Capture the cell that displays the provided text and extract its (X, Y) central coordinate. 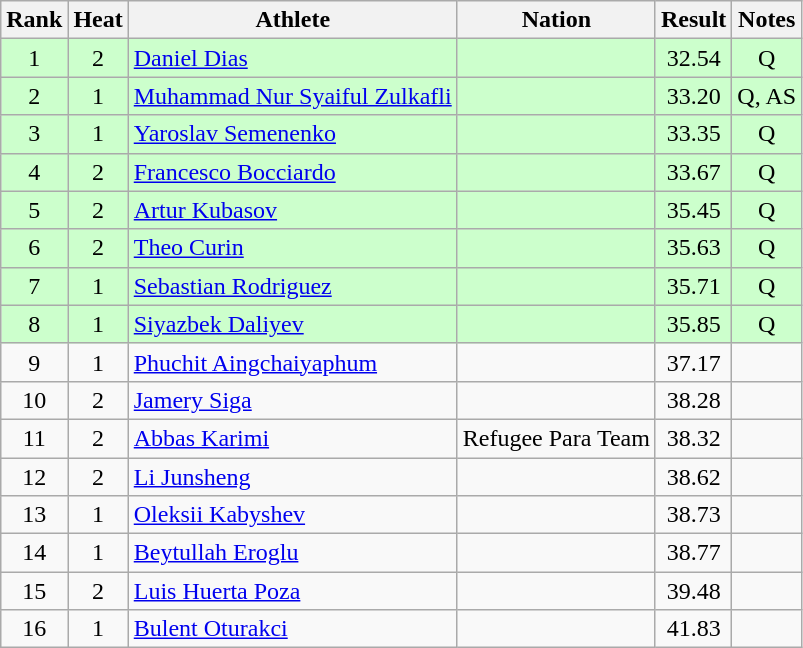
Athlete (292, 20)
33.35 (693, 134)
32.54 (693, 58)
15 (34, 591)
Notes (767, 20)
35.85 (693, 324)
37.17 (693, 362)
38.73 (693, 515)
Beytullah Eroglu (292, 553)
38.32 (693, 438)
Theo Curin (292, 248)
Bulent Oturakci (292, 629)
35.63 (693, 248)
38.28 (693, 400)
Sebastian Rodriguez (292, 286)
33.20 (693, 96)
10 (34, 400)
3 (34, 134)
Result (693, 20)
Abbas Karimi (292, 438)
Refugee Para Team (556, 438)
16 (34, 629)
38.62 (693, 477)
Jamery Siga (292, 400)
12 (34, 477)
8 (34, 324)
7 (34, 286)
Francesco Bocciardo (292, 172)
4 (34, 172)
14 (34, 553)
Heat (98, 20)
5 (34, 210)
Artur Kubasov (292, 210)
Muhammad Nur Syaiful Zulkafli (292, 96)
Nation (556, 20)
6 (34, 248)
39.48 (693, 591)
11 (34, 438)
Yaroslav Semenenko (292, 134)
Oleksii Kabyshev (292, 515)
Siyazbek Daliyev (292, 324)
Li Junsheng (292, 477)
35.45 (693, 210)
41.83 (693, 629)
Phuchit Aingchaiyaphum (292, 362)
35.71 (693, 286)
33.67 (693, 172)
Luis Huerta Poza (292, 591)
13 (34, 515)
38.77 (693, 553)
Q, AS (767, 96)
Rank (34, 20)
9 (34, 362)
Daniel Dias (292, 58)
